Scan for the cell matching the given text and deliver its [X, Y] coordinate at center. 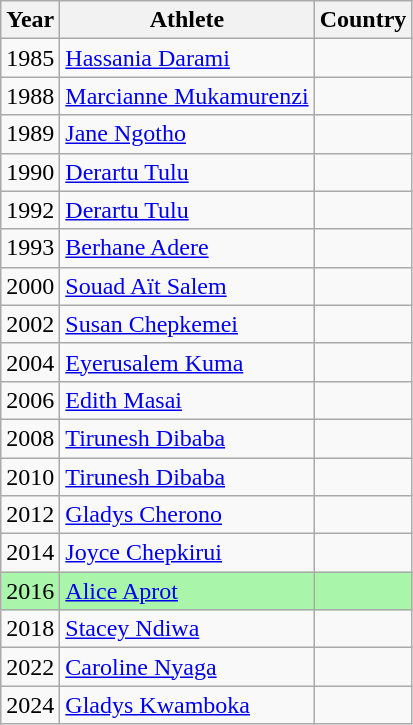
1992 [30, 210]
Gladys Kwamboka [187, 705]
1990 [30, 172]
2016 [30, 591]
2014 [30, 553]
1989 [30, 134]
Souad Aït Salem [187, 286]
2000 [30, 286]
Joyce Chepkirui [187, 553]
2010 [30, 477]
Hassania Darami [187, 58]
Jane Ngotho [187, 134]
2024 [30, 705]
2018 [30, 629]
Edith Masai [187, 400]
1985 [30, 58]
Gladys Cherono [187, 515]
2006 [30, 400]
Marcianne Mukamurenzi [187, 96]
Susan Chepkemei [187, 324]
1993 [30, 248]
Alice Aprot [187, 591]
Year [30, 20]
2004 [30, 362]
Country [363, 20]
Athlete [187, 20]
Berhane Adere [187, 248]
1988 [30, 96]
Caroline Nyaga [187, 667]
2022 [30, 667]
2012 [30, 515]
2002 [30, 324]
2008 [30, 438]
Eyerusalem Kuma [187, 362]
Stacey Ndiwa [187, 629]
